Locate the cell with the specified text and output its (X, Y) center coordinate. 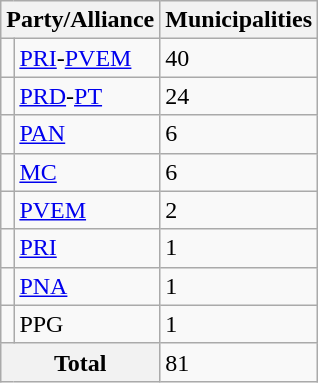
PPG (87, 324)
PRI-PVEM (87, 58)
24 (239, 96)
MC (87, 172)
PRI (87, 248)
2 (239, 210)
PAN (87, 134)
PRD-PT (87, 96)
PVEM (87, 210)
Party/Alliance (80, 20)
PNA (87, 286)
81 (239, 362)
Total (80, 362)
Municipalities (239, 20)
40 (239, 58)
